Scan for the cell matching the given text and deliver its (x, y) coordinate at center. 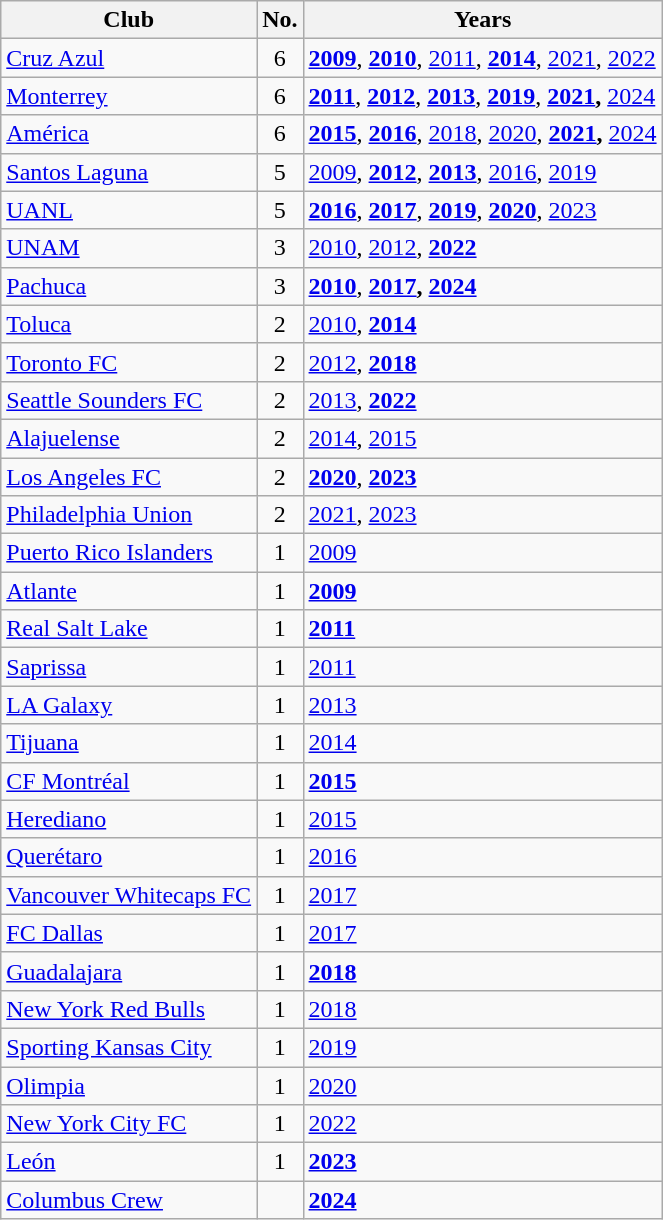
Columbus Crew (129, 1200)
2013 (482, 705)
FC Dallas (129, 933)
Herediano (129, 819)
2010, 2012, 2022 (482, 248)
LA Galaxy (129, 705)
2022 (482, 1124)
2014, 2015 (482, 438)
Toluca (129, 324)
Philadelphia Union (129, 515)
New York City FC (129, 1124)
Seattle Sounders FC (129, 400)
Toronto FC (129, 362)
2016, 2017, 2019, 2020, 2023 (482, 210)
2010, 2014 (482, 324)
New York Red Bulls (129, 1009)
UANL (129, 210)
Santos Laguna (129, 172)
CF Montréal (129, 781)
2024 (482, 1200)
Cruz Azul (129, 58)
Sporting Kansas City (129, 1047)
Olimpia (129, 1085)
2014 (482, 743)
Querétaro (129, 857)
2012, 2018 (482, 362)
Alajuelense (129, 438)
2020, 2023 (482, 477)
2016 (482, 857)
Atlante (129, 591)
Club (129, 20)
2021, 2023 (482, 515)
2023 (482, 1162)
Puerto Rico Islanders (129, 553)
2019 (482, 1047)
Saprissa (129, 667)
2020 (482, 1085)
No. (280, 20)
UNAM (129, 248)
2013, 2022 (482, 400)
2015, 2016, 2018, 2020, 2021, 2024 (482, 134)
2010, 2017, 2024 (482, 286)
América (129, 134)
Los Angeles FC (129, 477)
2009, 2010, 2011, 2014, 2021, 2022 (482, 58)
2009, 2012, 2013, 2016, 2019 (482, 172)
2011, 2012, 2013, 2019, 2021, 2024 (482, 96)
Real Salt Lake (129, 629)
Years (482, 20)
Tijuana (129, 743)
Vancouver Whitecaps FC (129, 895)
Guadalajara (129, 971)
Monterrey (129, 96)
Pachuca (129, 286)
León (129, 1162)
